Extract the (x, y) coordinate from the center of the cell holding the provided text.  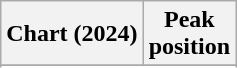
Chart (2024) (72, 34)
Peakposition (189, 34)
